Find where the given text appears and provide that cell's center as [X, Y] coordinate. 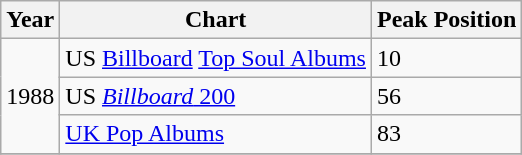
56 [446, 96]
1988 [30, 96]
Year [30, 20]
Peak Position [446, 20]
US Billboard Top Soul Albums [216, 58]
Chart [216, 20]
US Billboard 200 [216, 96]
10 [446, 58]
83 [446, 134]
UK Pop Albums [216, 134]
